Capture the cell that displays the provided text and extract its [X, Y] central coordinate. 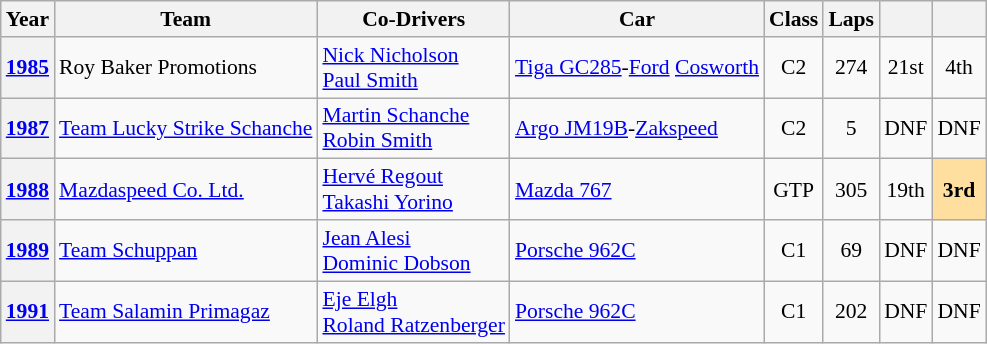
3rd [958, 190]
1991 [28, 312]
Laps [851, 19]
Nick Nicholson Paul Smith [414, 68]
Roy Baker Promotions [186, 68]
Mazdaspeed Co. Ltd. [186, 190]
1987 [28, 128]
Martin Schanche Robin Smith [414, 128]
274 [851, 68]
Hervé Regout Takashi Yorino [414, 190]
Class [794, 19]
Argo JM19B-Zakspeed [637, 128]
Eje Elgh Roland Ratzenberger [414, 312]
Co-Drivers [414, 19]
19th [906, 190]
Team [186, 19]
Car [637, 19]
1985 [28, 68]
Tiga GC285-Ford Cosworth [637, 68]
GTP [794, 190]
202 [851, 312]
Team Lucky Strike Schanche [186, 128]
Team Schuppan [186, 250]
1988 [28, 190]
5 [851, 128]
21st [906, 68]
4th [958, 68]
Mazda 767 [637, 190]
Team Salamin Primagaz [186, 312]
1989 [28, 250]
Year [28, 19]
Jean Alesi Dominic Dobson [414, 250]
69 [851, 250]
305 [851, 190]
